Locate the cell with the specified text and output its [X, Y] center coordinate. 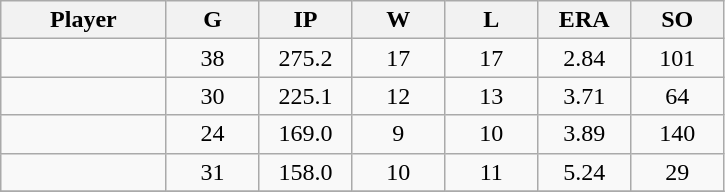
64 [678, 96]
30 [212, 96]
13 [492, 96]
158.0 [306, 172]
L [492, 20]
9 [398, 134]
275.2 [306, 58]
W [398, 20]
ERA [584, 20]
169.0 [306, 134]
3.89 [584, 134]
11 [492, 172]
Player [84, 20]
G [212, 20]
24 [212, 134]
31 [212, 172]
SO [678, 20]
5.24 [584, 172]
29 [678, 172]
140 [678, 134]
3.71 [584, 96]
12 [398, 96]
IP [306, 20]
225.1 [306, 96]
101 [678, 58]
38 [212, 58]
2.84 [584, 58]
